Output the (X, Y) coordinate of the center of the cell containing the given text.  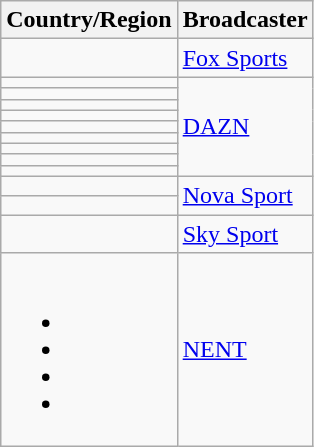
Country/Region (89, 20)
Sky Sport (245, 233)
Broadcaster (245, 20)
Fox Sports (245, 58)
DAZN (245, 127)
Nova Sport (245, 195)
NENT (245, 350)
